From the cell containing the given text, extract its center point as (x, y) coordinate. 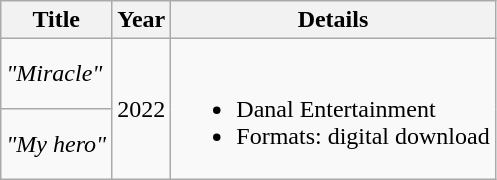
"My hero" (56, 144)
Title (56, 20)
Year (142, 20)
2022 (142, 109)
Danal EntertainmentFormats: digital download (333, 109)
Details (333, 20)
"Miracle" (56, 74)
